Pinpoint the cell where the given text exists, returning its [x, y] midpoint coordinate. 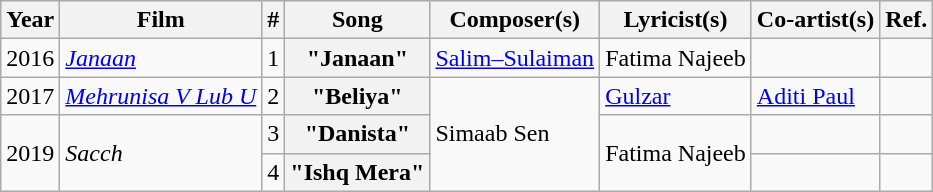
1 [274, 58]
Film [161, 20]
2016 [30, 58]
Aditi Paul [815, 96]
Ref. [906, 20]
Janaan [161, 58]
Mehrunisa V Lub U [161, 96]
Sacch [161, 153]
"Janaan" [358, 58]
2019 [30, 153]
Gulzar [676, 96]
"Beliya" [358, 96]
Co-artist(s) [815, 20]
2 [274, 96]
Lyricist(s) [676, 20]
"Danista" [358, 134]
Simaab Sen [515, 134]
Salim–Sulaiman [515, 58]
3 [274, 134]
4 [274, 172]
Song [358, 20]
Year [30, 20]
# [274, 20]
Composer(s) [515, 20]
2017 [30, 96]
"Ishq Mera" [358, 172]
